Identify which cell holds the provided text, then report its [x, y] central coordinate. 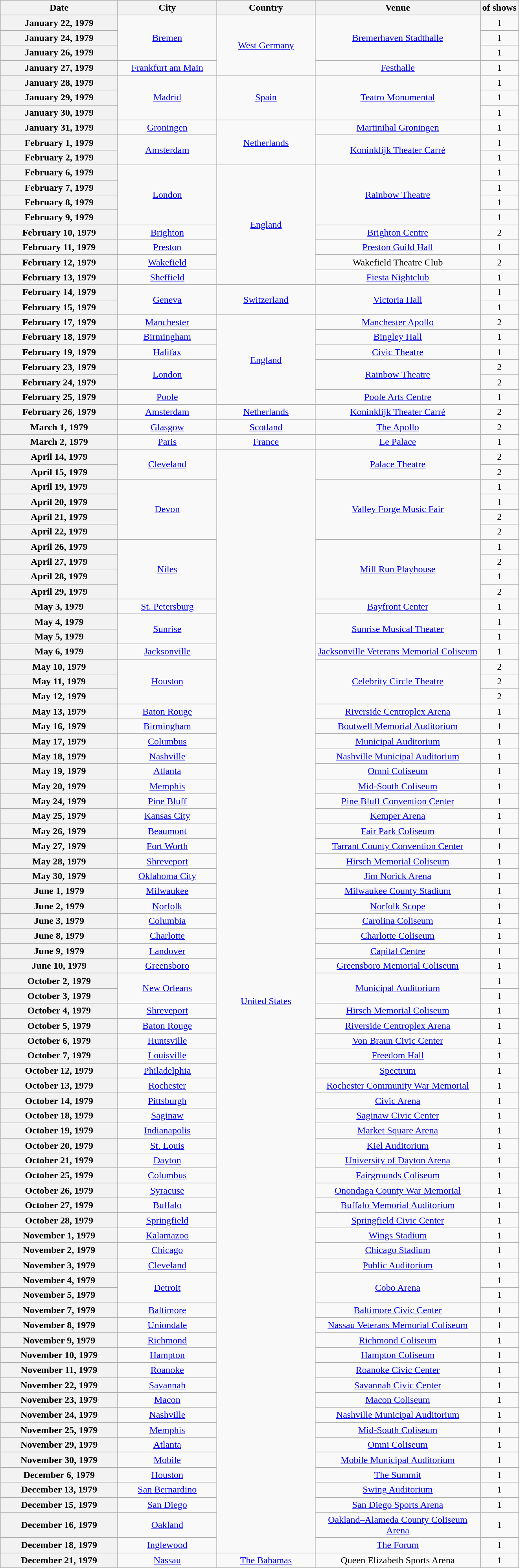
The Apollo [398, 427]
Sunrise Musical Theater [398, 629]
Springfield [167, 1220]
October 20, 1979 [59, 1146]
Civic Arena [398, 1100]
May 24, 1979 [59, 801]
City [167, 8]
West Germany [266, 45]
April 19, 1979 [59, 487]
Rochester [167, 1085]
San Diego [167, 1505]
Roanoke Civic Center [398, 1370]
November 22, 1979 [59, 1385]
Huntsville [167, 1041]
Boutwell Memorial Auditorium [398, 726]
Palace Theatre [398, 464]
December 6, 1979 [59, 1475]
Bayfront Center [398, 606]
Queen Elizabeth Sports Arena [398, 1560]
Nassau Veterans Memorial Coliseum [398, 1325]
June 9, 1979 [59, 951]
February 6, 1979 [59, 172]
Inglewood [167, 1545]
Mobile Municipal Auditorium [398, 1460]
April 20, 1979 [59, 502]
Kalamazoo [167, 1235]
Halifax [167, 352]
April 22, 1979 [59, 532]
Pine Bluff Convention Center [398, 801]
October 27, 1979 [59, 1205]
Rochester Community War Memorial [398, 1085]
October 18, 1979 [59, 1115]
November 8, 1979 [59, 1325]
Bremerhaven Stadthalle [398, 38]
Macon Coliseum [398, 1400]
February 9, 1979 [59, 217]
Le Palace [398, 442]
January 22, 1979 [59, 23]
May 30, 1979 [59, 876]
Savannah Civic Center [398, 1385]
Fair Park Coliseum [398, 831]
December 18, 1979 [59, 1545]
Market Square Arena [398, 1130]
November 29, 1979 [59, 1445]
October 19, 1979 [59, 1130]
October 21, 1979 [59, 1161]
Poole Arts Centre [398, 397]
March 1, 1979 [59, 427]
Onondaga County War Memorial [398, 1190]
May 17, 1979 [59, 741]
Swing Auditorium [398, 1490]
March 2, 1979 [59, 442]
Hampton Coliseum [398, 1355]
November 30, 1979 [59, 1460]
Saginaw Civic Center [398, 1115]
May 25, 1979 [59, 816]
Baltimore Civic Center [398, 1310]
Cobo Arena [398, 1288]
May 18, 1979 [59, 756]
April 21, 1979 [59, 517]
Wakefield [167, 262]
Nassau [167, 1560]
Festhalle [398, 68]
May 6, 1979 [59, 651]
April 14, 1979 [59, 457]
Dayton [167, 1161]
June 1, 1979 [59, 891]
Kiel Auditorium [398, 1146]
Fiesta Nightclub [398, 277]
Manchester Apollo [398, 322]
New Orleans [167, 988]
February 14, 1979 [59, 292]
Milwaukee County Stadium [398, 891]
June 8, 1979 [59, 936]
Civic Theatre [398, 352]
October 28, 1979 [59, 1220]
Manchester [167, 322]
Beaumont [167, 831]
Landover [167, 951]
Greensboro Memorial Coliseum [398, 966]
Tarrant County Convention Center [398, 846]
Norfolk Scope [398, 906]
Preston Guild Hall [398, 247]
May 19, 1979 [59, 771]
Jacksonville Veterans Memorial Coliseum [398, 651]
Roanoke [167, 1370]
Date [59, 8]
Chicago Stadium [398, 1250]
February 13, 1979 [59, 277]
October 13, 1979 [59, 1085]
Capital Centre [398, 951]
Jim Norick Arena [398, 876]
Baltimore [167, 1310]
November 11, 1979 [59, 1370]
May 11, 1979 [59, 682]
Richmond Coliseum [398, 1340]
January 24, 1979 [59, 38]
Preston [167, 247]
Greensboro [167, 966]
San Bernardino [167, 1490]
Geneva [167, 300]
Charlotte [167, 936]
November 1, 1979 [59, 1235]
Devon [167, 509]
St. Louis [167, 1146]
May 4, 1979 [59, 621]
November 5, 1979 [59, 1295]
October 3, 1979 [59, 996]
November 10, 1979 [59, 1355]
January 31, 1979 [59, 127]
January 30, 1979 [59, 112]
Oakland [167, 1525]
France [266, 442]
Chicago [167, 1250]
Brighton [167, 232]
December 16, 1979 [59, 1525]
February 15, 1979 [59, 307]
February 24, 1979 [59, 382]
Freedom Hall [398, 1056]
San Diego Sports Arena [398, 1505]
May 10, 1979 [59, 667]
December 13, 1979 [59, 1490]
May 20, 1979 [59, 786]
October 4, 1979 [59, 1011]
Fort Worth [167, 846]
Kansas City [167, 816]
Oklahoma City [167, 876]
November 9, 1979 [59, 1340]
November 25, 1979 [59, 1430]
April 26, 1979 [59, 547]
Madrid [167, 98]
June 10, 1979 [59, 966]
October 25, 1979 [59, 1176]
Venue [398, 8]
April 29, 1979 [59, 591]
November 4, 1979 [59, 1280]
February 10, 1979 [59, 232]
Buffalo Memorial Auditorium [398, 1205]
December 15, 1979 [59, 1505]
Springfield Civic Center [398, 1220]
February 2, 1979 [59, 157]
April 28, 1979 [59, 577]
Country [266, 8]
Groningen [167, 127]
Louisville [167, 1056]
January 27, 1979 [59, 68]
United States [266, 1001]
February 19, 1979 [59, 352]
Carolina Coliseum [398, 921]
November 7, 1979 [59, 1310]
October 26, 1979 [59, 1190]
June 2, 1979 [59, 906]
November 3, 1979 [59, 1265]
Von Braun Civic Center [398, 1041]
October 14, 1979 [59, 1100]
February 7, 1979 [59, 188]
November 23, 1979 [59, 1400]
February 25, 1979 [59, 397]
Detroit [167, 1288]
January 29, 1979 [59, 98]
May 28, 1979 [59, 861]
May 26, 1979 [59, 831]
Paris [167, 442]
December 21, 1979 [59, 1560]
Uniondale [167, 1325]
February 1, 1979 [59, 142]
May 12, 1979 [59, 696]
October 2, 1979 [59, 981]
February 17, 1979 [59, 322]
Mobile [167, 1460]
Charlotte Coliseum [398, 936]
February 8, 1979 [59, 203]
Saginaw [167, 1115]
Columbia [167, 921]
Scotland [266, 427]
Frankfurt am Main [167, 68]
Brighton Centre [398, 232]
Spectrum [398, 1071]
Valley Forge Music Fair [398, 509]
Mill Run Playhouse [398, 569]
Public Auditorium [398, 1265]
Sheffield [167, 277]
Martinihal Groningen [398, 127]
Bremen [167, 38]
Fairgrounds Coliseum [398, 1176]
October 7, 1979 [59, 1056]
Bingley Hall [398, 337]
October 12, 1979 [59, 1071]
Pine Bluff [167, 801]
Poole [167, 397]
February 26, 1979 [59, 412]
Kemper Arena [398, 816]
Norfolk [167, 906]
Teatro Monumental [398, 98]
Jacksonville [167, 651]
February 11, 1979 [59, 247]
February 18, 1979 [59, 337]
October 5, 1979 [59, 1026]
Pittsburgh [167, 1100]
Victoria Hall [398, 300]
Sunrise [167, 629]
Syracuse [167, 1190]
Philadelphia [167, 1071]
Celebrity Circle Theatre [398, 682]
November 2, 1979 [59, 1250]
Savannah [167, 1385]
May 16, 1979 [59, 726]
Hampton [167, 1355]
April 27, 1979 [59, 562]
Buffalo [167, 1205]
May 13, 1979 [59, 711]
Glasgow [167, 427]
Switzerland [266, 300]
November 24, 1979 [59, 1415]
The Summit [398, 1475]
October 6, 1979 [59, 1041]
The Forum [398, 1545]
February 23, 1979 [59, 367]
Richmond [167, 1340]
Niles [167, 569]
Oakland–Alameda County Coliseum Arena [398, 1525]
February 12, 1979 [59, 262]
Spain [266, 98]
Milwaukee [167, 891]
May 27, 1979 [59, 846]
of shows [499, 8]
Wakefield Theatre Club [398, 262]
June 3, 1979 [59, 921]
The Bahamas [266, 1560]
January 28, 1979 [59, 83]
University of Dayton Arena [398, 1161]
May 3, 1979 [59, 606]
January 26, 1979 [59, 53]
Indianapolis [167, 1130]
St. Petersburg [167, 606]
May 5, 1979 [59, 636]
Macon [167, 1400]
Wings Stadium [398, 1235]
April 15, 1979 [59, 472]
